Detect which cell encompasses the target text, then output its [X, Y] center coordinate. 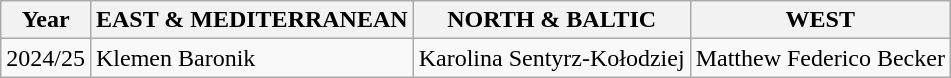
WEST [820, 20]
Year [46, 20]
Matthew Federico Becker [820, 58]
NORTH & BALTIC [552, 20]
EAST & MEDITERRANEAN [252, 20]
Karolina Sentyrz-Kołodziej [552, 58]
Klemen Baronik [252, 58]
2024/25 [46, 58]
